Provide the (x, y) coordinate of the cell's center where the given text is located.  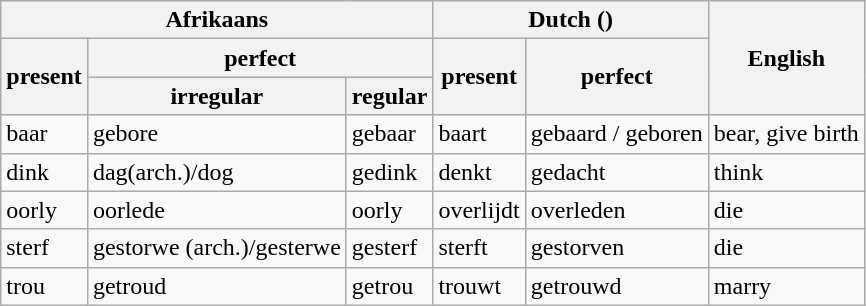
sterf (44, 248)
gedink (390, 172)
overleden (616, 210)
oorlede (216, 210)
regular (390, 96)
gebaard / geboren (616, 134)
Afrikaans (217, 20)
gebore (216, 134)
trouwt (479, 286)
bear, give birth (786, 134)
gedacht (616, 172)
irregular (216, 96)
dag(arch.)/dog (216, 172)
sterft (479, 248)
getrouwd (616, 286)
English (786, 58)
gestorwe (arch.)/gesterwe (216, 248)
getrou (390, 286)
trou (44, 286)
marry (786, 286)
gebaar (390, 134)
think (786, 172)
baart (479, 134)
dink (44, 172)
getroud (216, 286)
gesterf (390, 248)
Dutch () (570, 20)
baar (44, 134)
gestorven (616, 248)
overlijdt (479, 210)
denkt (479, 172)
